Scan for the cell matching the given text and deliver its (x, y) coordinate at center. 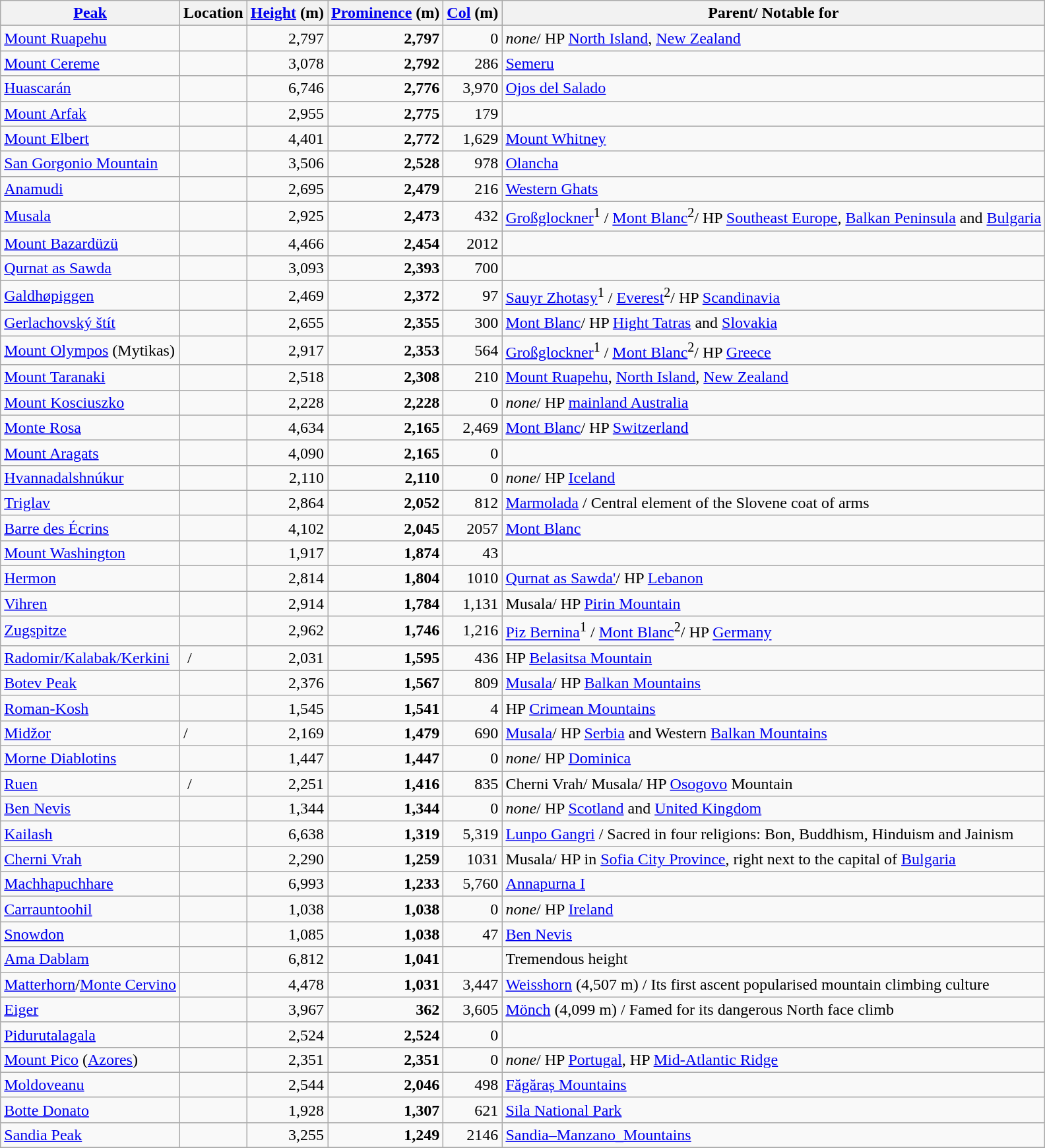
2,518 (287, 377)
809 (472, 683)
Musala/ HP in Sofia City Province, right next to the capital of Bulgaria (773, 859)
835 (472, 784)
978 (472, 164)
1,928 (287, 1110)
4,102 (287, 528)
Ruen (90, 784)
179 (472, 113)
none/ HP Ireland (773, 909)
Großglockner1 / Mont Blanc2/ HP Greece (773, 351)
Parent/ Notable for (773, 13)
Botte Donato (90, 1110)
2,775 (385, 113)
Tremendous height (773, 959)
Botev Peak (90, 683)
1,249 (385, 1135)
Anamudi (90, 189)
1,216 (472, 631)
2,052 (385, 503)
Machhapuchhare (90, 884)
700 (472, 269)
Mount Pico (Azores) (90, 1060)
4,466 (287, 243)
Sandia Peak (90, 1135)
Mount Whitney (773, 139)
6,638 (287, 834)
Height (m) (287, 13)
none/ HP Portugal, HP Mid-Atlantic Ridge (773, 1060)
Annapurna I (773, 884)
1031 (472, 859)
HP Belasitsa Mountain (773, 658)
2,864 (287, 503)
Galdhøpiggen (90, 296)
3,506 (287, 164)
Pidurutalagala (90, 1035)
Großglockner1 / Mont Blanc2/ HP Southeast Europe, Balkan Peninsula and Bulgaria (773, 216)
Olancha (773, 164)
Morne Diablotins (90, 759)
1,746 (385, 631)
Mount Taranaki (90, 377)
none/ HP North Island, New Zealand (773, 38)
Mount Ruapehu (90, 38)
690 (472, 733)
4,478 (287, 984)
47 (472, 934)
Barre des Écrins (90, 528)
Snowdon (90, 934)
2,955 (287, 113)
2,308 (385, 377)
Ama Dablam (90, 959)
Roman-Kosh (90, 708)
4,090 (287, 453)
1,131 (472, 604)
Sandia–Manzano_Mountains (773, 1135)
Vihren (90, 604)
San Gorgonio Mountain (90, 164)
none/ HP Scotland and United Kingdom (773, 809)
Hermon (90, 579)
3,447 (472, 984)
4,634 (287, 428)
2,376 (287, 683)
216 (472, 189)
1,804 (385, 579)
3,255 (287, 1135)
Carrauntoohil (90, 909)
43 (472, 554)
Western Ghats (773, 189)
2,169 (287, 733)
Mount Olympos (Mytikas) (90, 351)
Mount Cereme (90, 63)
1,479 (385, 733)
Qurnat as Sawda (90, 269)
Mount Washington (90, 554)
Mount Arfak (90, 113)
none/ HP Iceland (773, 478)
2,045 (385, 528)
Lunpo Gangri / Sacred in four religions: Bon, Buddhism, Hinduism and Jainism (773, 834)
1,784 (385, 604)
Cherni Vrah/ Musala/ HP Osogovo Mountain (773, 784)
1,874 (385, 554)
498 (472, 1085)
Cherni Vrah (90, 859)
6,746 (287, 88)
1,307 (385, 1110)
6,812 (287, 959)
2,290 (287, 859)
2,031 (287, 658)
Mont Blanc/ HP Hight Tatras and Slovakia (773, 323)
6,993 (287, 884)
Făgăraș Mountains (773, 1085)
Mont Blanc/ HP Switzerland (773, 428)
2,353 (385, 351)
2,372 (385, 296)
2,528 (385, 164)
Moldoveanu (90, 1085)
2,655 (287, 323)
Midžor (90, 733)
Radomir/Kalabak/Kerkini (90, 658)
none/ HP mainland Australia (773, 402)
436 (472, 658)
Col (m) (472, 13)
286 (472, 63)
2,917 (287, 351)
Marmolada / Central element of the Slovene coat of arms (773, 503)
2,925 (287, 216)
2012 (472, 243)
1,567 (385, 683)
Mount Aragats (90, 453)
Piz Bernina1 / Mont Blanc2/ HP Germany (773, 631)
Location (213, 13)
Prominence (m) (385, 13)
Mont Blanc (773, 528)
Mount Kosciuszko (90, 402)
Semeru (773, 63)
1,259 (385, 859)
1010 (472, 579)
97 (472, 296)
2,046 (385, 1085)
1,545 (287, 708)
4,401 (287, 139)
Musala/ HP Balkan Mountains (773, 683)
Mount Bazardüzü (90, 243)
2057 (472, 528)
2,251 (287, 784)
1,595 (385, 658)
564 (472, 351)
2,914 (287, 604)
3,078 (287, 63)
Mount Elbert (90, 139)
Weisshorn (4,507 m) / Its first ascent popularised mountain climbing culture (773, 984)
3,970 (472, 88)
2,454 (385, 243)
Matterhorn/Monte Cervino (90, 984)
1,319 (385, 834)
2,962 (287, 631)
2146 (472, 1135)
5,319 (472, 834)
Eiger (90, 1009)
2,479 (385, 189)
300 (472, 323)
2,355 (385, 323)
Sauyr Zhotasy1 / Everest2/ HP Scandinavia (773, 296)
Zugspitze (90, 631)
621 (472, 1110)
2,695 (287, 189)
Huascarán (90, 88)
2,814 (287, 579)
Triglav (90, 503)
812 (472, 503)
1,031 (385, 984)
2,393 (385, 269)
1,541 (385, 708)
Musala/ HP Serbia and Western Balkan Mountains (773, 733)
2,544 (287, 1085)
Monte Rosa (90, 428)
1,041 (385, 959)
2,792 (385, 63)
Peak (90, 13)
HP Crimean Mountains (773, 708)
Kailash (90, 834)
4 (472, 708)
none/ HP Dominica (773, 759)
1,917 (287, 554)
Sila National Park (773, 1110)
2,772 (385, 139)
3,967 (287, 1009)
5,760 (472, 884)
1,416 (385, 784)
Ojos del Salado (773, 88)
210 (472, 377)
2,776 (385, 88)
Musala (90, 216)
3,093 (287, 269)
2,473 (385, 216)
Musala/ HP Pirin Mountain (773, 604)
Gerlachovský štít (90, 323)
362 (385, 1009)
1,085 (287, 934)
Hvannadalshnúkur (90, 478)
432 (472, 216)
1,233 (385, 884)
1,629 (472, 139)
Qurnat as Sawda'/ HP Lebanon (773, 579)
Mount Ruapehu, North Island, New Zealand (773, 377)
Mönch (4,099 m) / Famed for its dangerous North face climb (773, 1009)
3,605 (472, 1009)
